For the text-containing cell, return its midpoint in [X, Y] coordinate format. 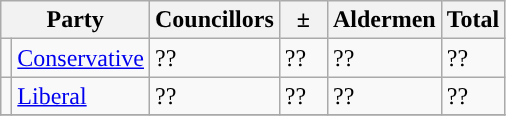
Aldermen [384, 20]
Total [473, 20]
Conservative [81, 58]
Liberal [81, 96]
± [303, 20]
Party [76, 20]
Councillors [215, 20]
